For the text-containing cell, return its midpoint in (x, y) coordinate format. 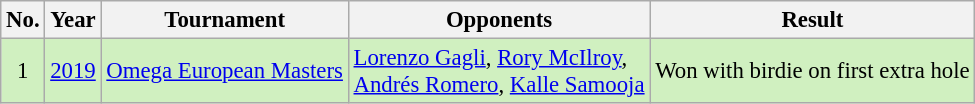
Result (812, 20)
Won with birdie on first extra hole (812, 72)
Omega European Masters (224, 72)
Opponents (499, 20)
Tournament (224, 20)
2019 (73, 72)
1 (23, 72)
No. (23, 20)
Lorenzo Gagli, Rory McIlroy, Andrés Romero, Kalle Samooja (499, 72)
Year (73, 20)
